Detect which cell encompasses the target text, then output its [x, y] center coordinate. 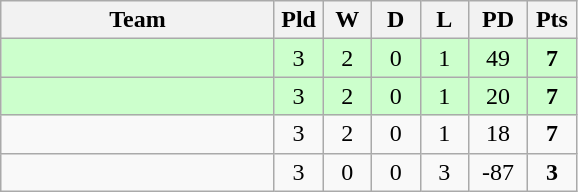
49 [498, 58]
Pts [552, 20]
20 [498, 96]
PD [498, 20]
W [348, 20]
Team [138, 20]
18 [498, 134]
-87 [498, 172]
L [444, 20]
D [396, 20]
Pld [298, 20]
